Return the (x, y) coordinate for the center point of the cell that contains the specified text.  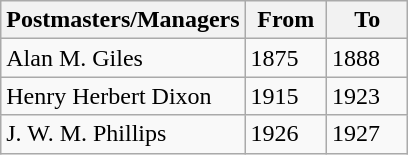
J. W. M. Phillips (123, 134)
Henry Herbert Dixon (123, 96)
1875 (286, 58)
1915 (286, 96)
1927 (368, 134)
Postmasters/Managers (123, 20)
1888 (368, 58)
Alan M. Giles (123, 58)
1926 (286, 134)
From (286, 20)
1923 (368, 96)
To (368, 20)
